Identify which cell holds the provided text, then report its (x, y) central coordinate. 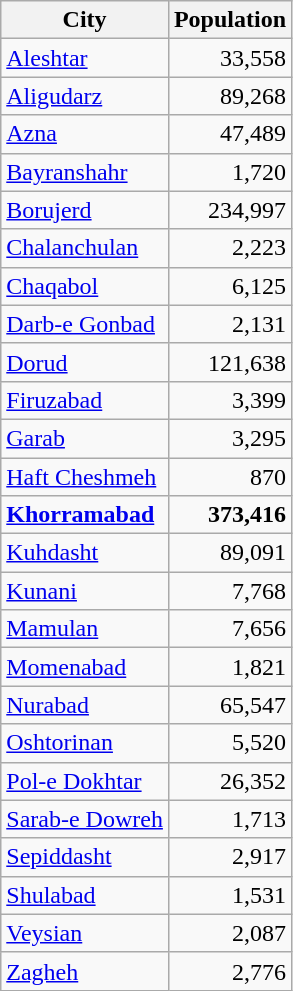
1,713 (230, 819)
Nurabad (85, 705)
3,295 (230, 438)
Oshtorinan (85, 743)
Sarab-e Dowreh (85, 819)
3,399 (230, 400)
373,416 (230, 515)
Borujerd (85, 210)
Bayranshahr (85, 172)
Darb-e Gonbad (85, 324)
2,776 (230, 971)
47,489 (230, 134)
1,720 (230, 172)
Chalanchulan (85, 248)
Population (230, 20)
Aligudarz (85, 96)
2,917 (230, 857)
121,638 (230, 362)
Aleshtar (85, 58)
Zagheh (85, 971)
7,656 (230, 629)
Garab (85, 438)
Momenabad (85, 667)
89,268 (230, 96)
1,531 (230, 895)
870 (230, 477)
2,131 (230, 324)
Dorud (85, 362)
Sepiddasht (85, 857)
65,547 (230, 705)
Firuzabad (85, 400)
Mamulan (85, 629)
2,223 (230, 248)
Khorramabad (85, 515)
Haft Cheshmeh (85, 477)
Veysian (85, 933)
Pol-e Dokhtar (85, 781)
7,768 (230, 591)
City (85, 20)
89,091 (230, 553)
Kuhdasht (85, 553)
Chaqabol (85, 286)
2,087 (230, 933)
Shulabad (85, 895)
26,352 (230, 781)
33,558 (230, 58)
5,520 (230, 743)
1,821 (230, 667)
234,997 (230, 210)
6,125 (230, 286)
Kunani (85, 591)
Azna (85, 134)
